Extract the [x, y] coordinate from the center of the cell holding the provided text.  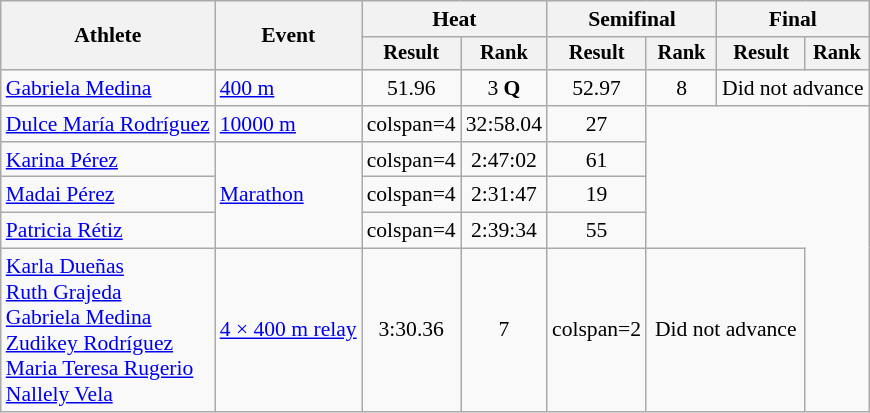
2:31:47 [504, 195]
10000 m [288, 124]
3:30.36 [412, 330]
colspan=2 [596, 330]
61 [596, 160]
27 [596, 124]
7 [504, 330]
Semifinal [632, 19]
19 [596, 195]
Final [793, 19]
Karina Pérez [108, 160]
2:47:02 [504, 160]
Marathon [288, 196]
55 [596, 231]
Karla DueñasRuth GrajedaGabriela MedinaZudikey RodríguezMaria Teresa RugerioNallely Vela [108, 330]
Dulce María Rodríguez [108, 124]
Gabriela Medina [108, 88]
32:58.04 [504, 124]
52.97 [596, 88]
Event [288, 36]
Patricia Rétiz [108, 231]
Athlete [108, 36]
51.96 [412, 88]
400 m [288, 88]
4 × 400 m relay [288, 330]
3 Q [504, 88]
Madai Pérez [108, 195]
8 [682, 88]
2:39:34 [504, 231]
Heat [454, 19]
